Determine the [X, Y] coordinate at the center of the cell enclosing the given text.  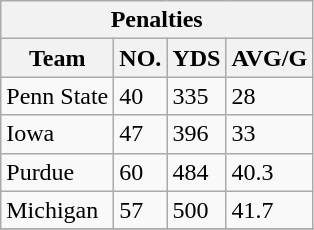
Iowa [58, 134]
Penalties [157, 20]
41.7 [270, 210]
500 [196, 210]
33 [270, 134]
Purdue [58, 172]
28 [270, 96]
396 [196, 134]
335 [196, 96]
AVG/G [270, 58]
47 [140, 134]
YDS [196, 58]
Michigan [58, 210]
NO. [140, 58]
40 [140, 96]
484 [196, 172]
57 [140, 210]
Penn State [58, 96]
60 [140, 172]
40.3 [270, 172]
Team [58, 58]
